Return [X, Y] of the center of cell containing provided text 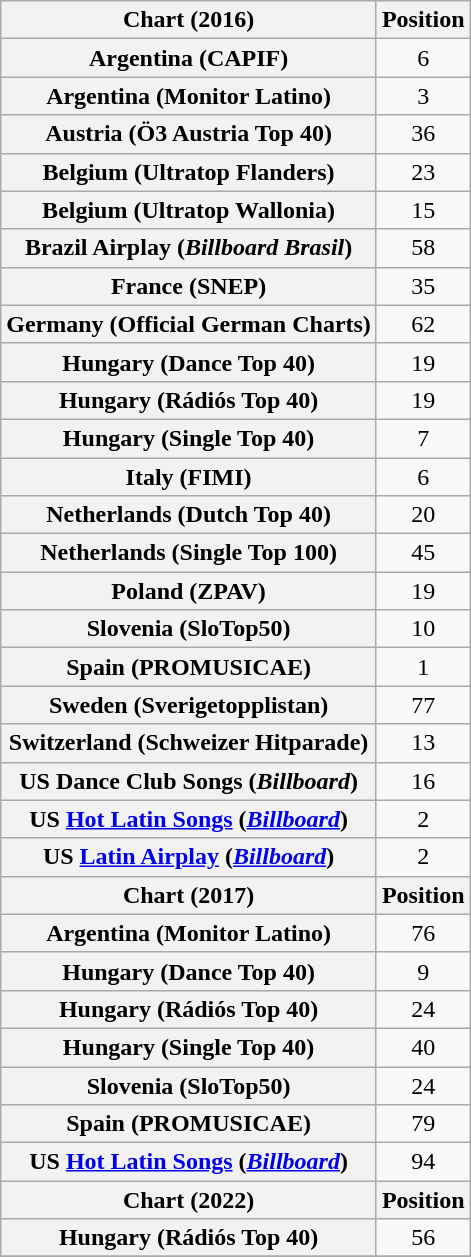
9 [423, 971]
15 [423, 210]
7 [423, 438]
Italy (FIMI) [189, 477]
US Latin Airplay (Billboard) [189, 857]
23 [423, 172]
France (SNEP) [189, 286]
Netherlands (Single Top 100) [189, 553]
Germany (Official German Charts) [189, 324]
Chart (2017) [189, 895]
13 [423, 743]
40 [423, 1047]
56 [423, 1238]
Belgium (Ultratop Flanders) [189, 172]
94 [423, 1162]
58 [423, 248]
Netherlands (Dutch Top 40) [189, 515]
Sweden (Sverigetopplistan) [189, 705]
3 [423, 96]
79 [423, 1124]
Austria (Ö3 Austria Top 40) [189, 134]
36 [423, 134]
Argentina (CAPIF) [189, 58]
Brazil Airplay (Billboard Brasil) [189, 248]
US Dance Club Songs (Billboard) [189, 781]
76 [423, 933]
10 [423, 629]
20 [423, 515]
Chart (2016) [189, 20]
Chart (2022) [189, 1200]
16 [423, 781]
Belgium (Ultratop Wallonia) [189, 210]
35 [423, 286]
62 [423, 324]
Poland (ZPAV) [189, 591]
Switzerland (Schweizer Hitparade) [189, 743]
1 [423, 667]
77 [423, 705]
45 [423, 553]
